Detect which cell encompasses the target text, then output its [x, y] center coordinate. 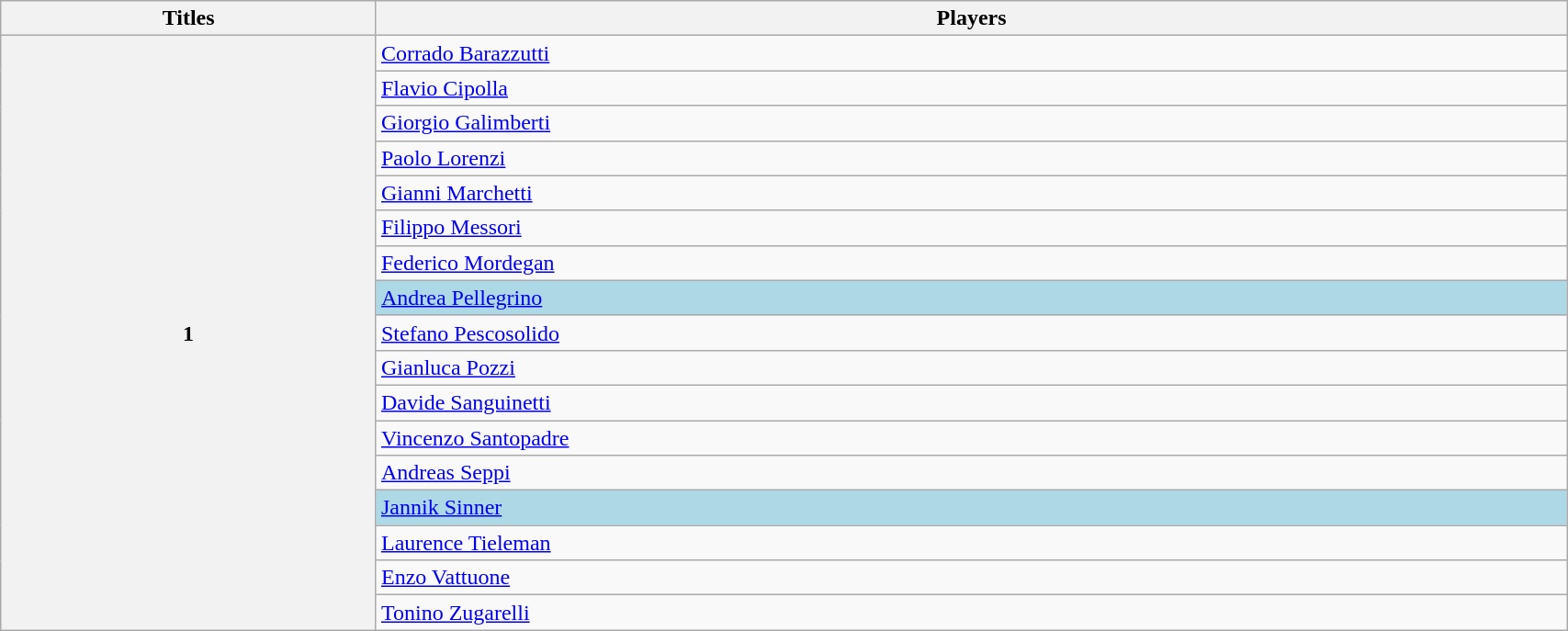
Paolo Lorenzi [971, 158]
Tonino Zugarelli [971, 613]
Jannik Sinner [971, 508]
Andrea Pellegrino [971, 298]
Enzo Vattuone [971, 578]
Laurence Tieleman [971, 543]
Titles [189, 18]
Gianni Marchetti [971, 193]
Federico Mordegan [971, 263]
1 [189, 332]
Giorgio Galimberti [971, 123]
Davide Sanguinetti [971, 402]
Players [971, 18]
Stefano Pescosolido [971, 332]
Corrado Barazzutti [971, 53]
Filippo Messori [971, 228]
Flavio Cipolla [971, 88]
Andreas Seppi [971, 473]
Gianluca Pozzi [971, 367]
Vincenzo Santopadre [971, 438]
